Return [x, y] of the center of cell containing provided text 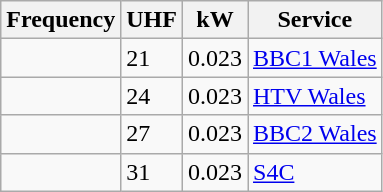
Frequency [61, 20]
Service [316, 20]
31 [152, 172]
BBC2 Wales [316, 134]
HTV Wales [316, 96]
24 [152, 96]
BBC1 Wales [316, 58]
27 [152, 134]
UHF [152, 20]
kW [214, 20]
21 [152, 58]
S4C [316, 172]
